Search for the cell housing the specified text and yield its [x, y] center coordinate. 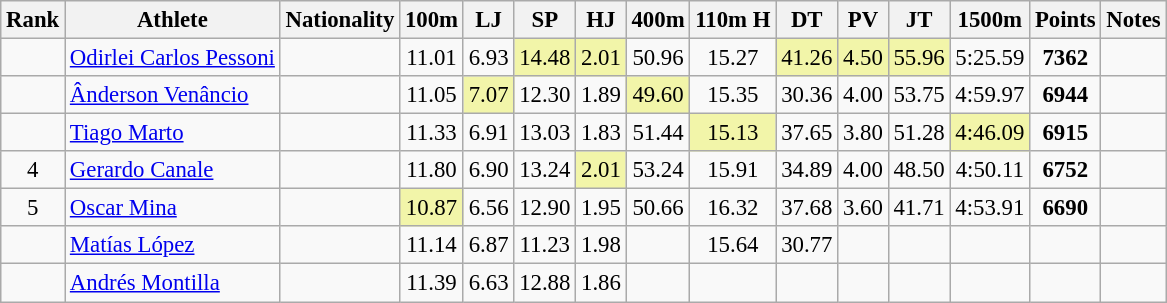
HJ [601, 20]
SP [545, 20]
11.14 [432, 245]
15.27 [733, 58]
12.90 [545, 208]
37.65 [807, 133]
51.44 [658, 133]
100m [432, 20]
11.39 [432, 283]
1.83 [601, 133]
6.90 [488, 170]
4:53.91 [990, 208]
13.03 [545, 133]
50.66 [658, 208]
15.64 [733, 245]
6915 [1066, 133]
Points [1066, 20]
JT [919, 20]
48.50 [919, 170]
DT [807, 20]
Tiago Marto [173, 133]
6690 [1066, 208]
37.68 [807, 208]
6.91 [488, 133]
Gerardo Canale [173, 170]
1.89 [601, 95]
400m [658, 20]
49.60 [658, 95]
11.01 [432, 58]
1.86 [601, 283]
4:59.97 [990, 95]
34.89 [807, 170]
6944 [1066, 95]
41.71 [919, 208]
1.98 [601, 245]
30.77 [807, 245]
Oscar Mina [173, 208]
16.32 [733, 208]
6.87 [488, 245]
15.13 [733, 133]
51.28 [919, 133]
Andrés Montilla [173, 283]
1.95 [601, 208]
PV [863, 20]
7362 [1066, 58]
11.33 [432, 133]
Matías López [173, 245]
7.07 [488, 95]
Notes [1134, 20]
12.30 [545, 95]
1500m [990, 20]
4:46.09 [990, 133]
4 [33, 170]
11.05 [432, 95]
Nationality [340, 20]
4:50.11 [990, 170]
3.80 [863, 133]
4.50 [863, 58]
41.26 [807, 58]
Athlete [173, 20]
6.56 [488, 208]
14.48 [545, 58]
5:25.59 [990, 58]
53.75 [919, 95]
Odirlei Carlos Pessoni [173, 58]
12.88 [545, 283]
11.80 [432, 170]
3.60 [863, 208]
13.24 [545, 170]
30.36 [807, 95]
11.23 [545, 245]
Ânderson Venâncio [173, 95]
15.35 [733, 95]
6.93 [488, 58]
10.87 [432, 208]
50.96 [658, 58]
15.91 [733, 170]
Rank [33, 20]
6752 [1066, 170]
55.96 [919, 58]
110m H [733, 20]
6.63 [488, 283]
5 [33, 208]
LJ [488, 20]
53.24 [658, 170]
